Capture the cell that displays the provided text and extract its [X, Y] central coordinate. 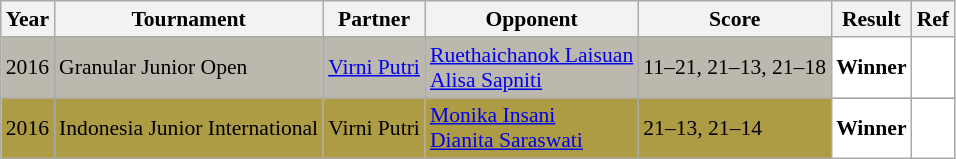
Granular Junior Open [188, 68]
11–21, 21–13, 21–18 [734, 68]
Opponent [532, 19]
Indonesia Junior International [188, 128]
Tournament [188, 19]
Year [28, 19]
Result [872, 19]
Ref [933, 19]
Ruethaichanok Laisuan Alisa Sapniti [532, 68]
Score [734, 19]
Monika Insani Dianita Saraswati [532, 128]
21–13, 21–14 [734, 128]
Partner [374, 19]
